Search for the cell housing the specified text and yield its (x, y) center coordinate. 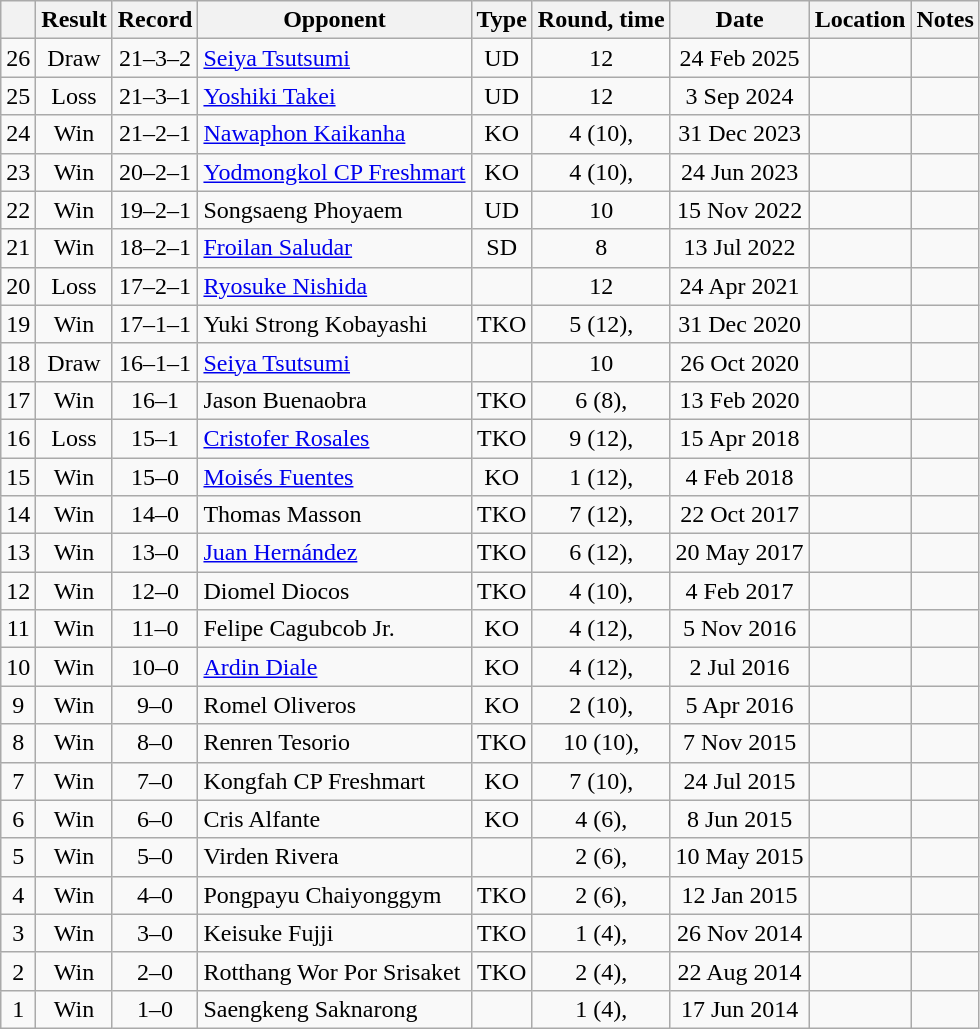
10 May 2015 (740, 857)
8 Jun 2015 (740, 819)
20 (18, 286)
14 (18, 515)
Virden Rivera (334, 857)
5 Apr 2016 (740, 705)
9–0 (155, 705)
4 Feb 2018 (740, 477)
6–0 (155, 819)
2 (4), (601, 971)
17–1–1 (155, 324)
20–2–1 (155, 172)
21–3–2 (155, 58)
6 (12), (601, 553)
4–0 (155, 895)
24 Jul 2015 (740, 781)
Thomas Masson (334, 515)
Location (860, 20)
10 (10), (601, 743)
22 Aug 2014 (740, 971)
Diomel Diocos (334, 591)
1 (18, 1009)
26 Oct 2020 (740, 362)
4 Feb 2017 (740, 591)
22 Oct 2017 (740, 515)
Pongpayu Chaiyonggym (334, 895)
25 (18, 96)
17–2–1 (155, 286)
11–0 (155, 629)
Cristofer Rosales (334, 438)
18–2–1 (155, 248)
12 Jan 2015 (740, 895)
Saengkeng Saknarong (334, 1009)
13 Feb 2020 (740, 400)
8–0 (155, 743)
Round, time (601, 20)
15–1 (155, 438)
Froilan Saludar (334, 248)
5 (12), (601, 324)
23 (18, 172)
SD (502, 248)
15 (18, 477)
Juan Hernández (334, 553)
5–0 (155, 857)
16–1–1 (155, 362)
2 (10), (601, 705)
24 Apr 2021 (740, 286)
2 Jul 2016 (740, 667)
Kongfah CP Freshmart (334, 781)
Rotthang Wor Por Srisaket (334, 971)
16 (18, 438)
Date (740, 20)
3 Sep 2024 (740, 96)
3 (18, 933)
11 (18, 629)
7 (10), (601, 781)
2 (18, 971)
Moisés Fuentes (334, 477)
4 (18, 895)
7 Nov 2015 (740, 743)
2–0 (155, 971)
Record (155, 20)
Keisuke Fujji (334, 933)
Jason Buenaobra (334, 400)
17 (18, 400)
19 (18, 324)
26 (18, 58)
Ryosuke Nishida (334, 286)
Nawaphon Kaikanha (334, 134)
5 (18, 857)
Yuki Strong Kobayashi (334, 324)
3–0 (155, 933)
Result (74, 20)
1 (12), (601, 477)
Songsaeng Phoyaem (334, 210)
Type (502, 20)
31 Dec 2020 (740, 324)
6 (18, 819)
26 Nov 2014 (740, 933)
14–0 (155, 515)
Romel Oliveros (334, 705)
7–0 (155, 781)
5 Nov 2016 (740, 629)
9 (18, 705)
9 (12), (601, 438)
21–2–1 (155, 134)
13–0 (155, 553)
1–0 (155, 1009)
15 Apr 2018 (740, 438)
Cris Alfante (334, 819)
Yodmongkol CP Freshmart (334, 172)
18 (18, 362)
7 (18, 781)
22 (18, 210)
15–0 (155, 477)
21–3–1 (155, 96)
20 May 2017 (740, 553)
Renren Tesorio (334, 743)
21 (18, 248)
Ardin Diale (334, 667)
10–0 (155, 667)
7 (12), (601, 515)
Felipe Cagubcob Jr. (334, 629)
12–0 (155, 591)
13 Jul 2022 (740, 248)
24 (18, 134)
Opponent (334, 20)
24 Feb 2025 (740, 58)
24 Jun 2023 (740, 172)
17 Jun 2014 (740, 1009)
13 (18, 553)
4 (6), (601, 819)
Yoshiki Takei (334, 96)
6 (8), (601, 400)
19–2–1 (155, 210)
15 Nov 2022 (740, 210)
16–1 (155, 400)
31 Dec 2023 (740, 134)
Notes (945, 20)
